Scan for the cell matching the given text and deliver its (X, Y) coordinate at center. 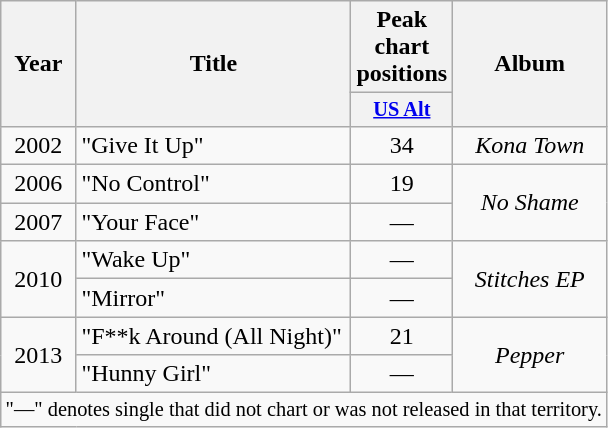
Stitches EP (530, 279)
"Mirror" (214, 298)
2007 (38, 222)
Year (38, 64)
19 (402, 184)
Album (530, 64)
"F**k Around (All Night)" (214, 336)
"Hunny Girl" (214, 374)
34 (402, 145)
Peak chart positions (402, 47)
"—" denotes single that did not chart or was not released in that territory. (304, 410)
"No Control" (214, 184)
2013 (38, 355)
"Your Face" (214, 222)
Kona Town (530, 145)
Pepper (530, 355)
21 (402, 336)
2006 (38, 184)
No Shame (530, 203)
Title (214, 64)
US Alt (402, 110)
2002 (38, 145)
"Give It Up" (214, 145)
2010 (38, 279)
"Wake Up" (214, 260)
